For the text-containing cell, return its midpoint in [X, Y] coordinate format. 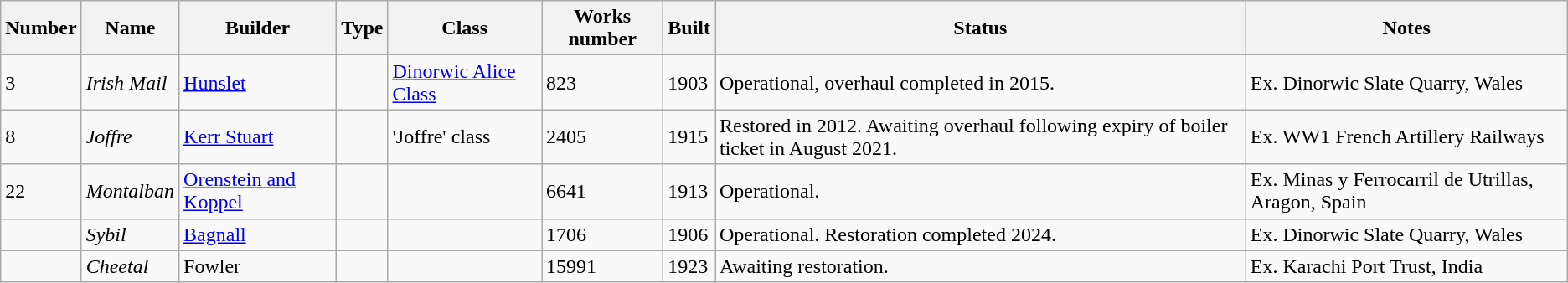
Name [130, 28]
Cheetal [130, 266]
Fowler [258, 266]
Ex. WW1 French Artillery Railways [1406, 137]
Works number [601, 28]
Awaiting restoration. [981, 266]
Builder [258, 28]
'Joffre' class [465, 137]
1913 [689, 191]
15991 [601, 266]
Irish Mail [130, 82]
823 [601, 82]
Built [689, 28]
1915 [689, 137]
1706 [601, 234]
Joffre [130, 137]
8 [41, 137]
Sybil [130, 234]
Orenstein and Koppel [258, 191]
Status [981, 28]
3 [41, 82]
Operational. [981, 191]
1906 [689, 234]
22 [41, 191]
Ex. Karachi Port Trust, India [1406, 266]
Bagnall [258, 234]
1923 [689, 266]
6641 [601, 191]
2405 [601, 137]
Ex. Minas y Ferrocarril de Utrillas, Aragon, Spain [1406, 191]
Montalban [130, 191]
Operational. Restoration completed 2024. [981, 234]
Kerr Stuart [258, 137]
Restored in 2012. Awaiting overhaul following expiry of boiler ticket in August 2021. [981, 137]
Type [362, 28]
Notes [1406, 28]
Operational, overhaul completed in 2015. [981, 82]
Dinorwic Alice Class [465, 82]
Hunslet [258, 82]
Class [465, 28]
Number [41, 28]
1903 [689, 82]
